Return [x, y] of the center of cell containing provided text 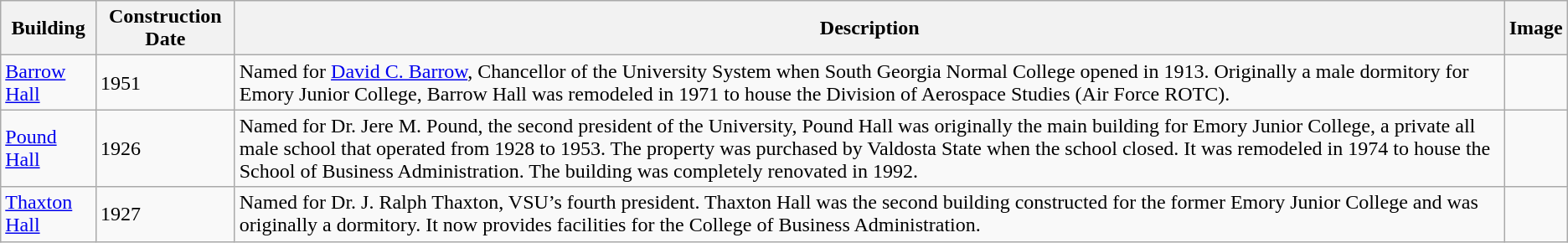
1927 [165, 215]
Thaxton Hall [49, 215]
Building [49, 28]
Construction Date [165, 28]
1926 [165, 148]
Image [1536, 28]
Description [869, 28]
Barrow Hall [49, 82]
1951 [165, 82]
Pound Hall [49, 148]
